Pinpoint the cell where the given text exists, returning its [x, y] midpoint coordinate. 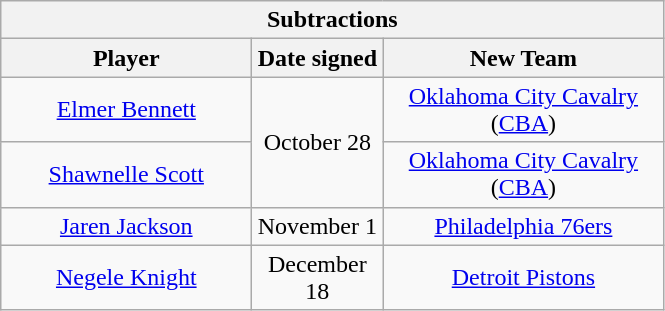
Date signed [318, 58]
Negele Knight [126, 278]
Elmer Bennett [126, 110]
New Team [524, 58]
November 1 [318, 226]
Detroit Pistons [524, 278]
Shawnelle Scott [126, 174]
Player [126, 58]
October 28 [318, 142]
Philadelphia 76ers [524, 226]
Jaren Jackson [126, 226]
December 18 [318, 278]
Subtractions [332, 20]
